Find where the given text appears and provide that cell's center as [x, y] coordinate. 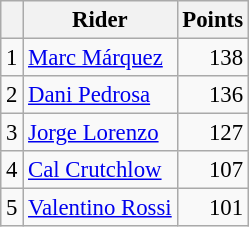
1 [12, 58]
101 [212, 208]
138 [212, 58]
127 [212, 133]
4 [12, 170]
Rider [100, 20]
Marc Márquez [100, 58]
136 [212, 95]
107 [212, 170]
Dani Pedrosa [100, 95]
Cal Crutchlow [100, 170]
3 [12, 133]
Valentino Rossi [100, 208]
5 [12, 208]
2 [12, 95]
Points [212, 20]
Jorge Lorenzo [100, 133]
